Determine the (X, Y) coordinate at the center of the cell enclosing the given text.  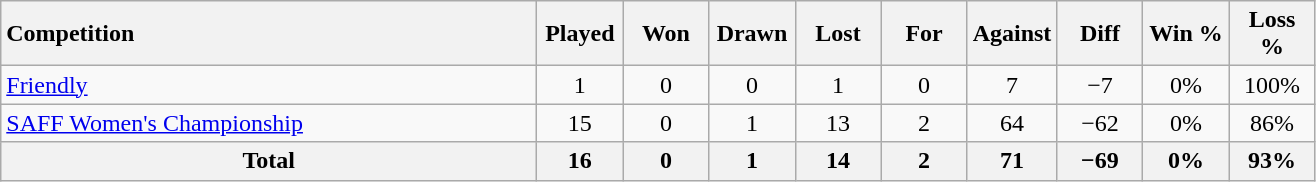
SAFF Women's Championship (269, 123)
Competition (269, 34)
Loss % (1272, 34)
86% (1272, 123)
Friendly (269, 85)
Diff (1100, 34)
64 (1012, 123)
100% (1272, 85)
15 (580, 123)
For (924, 34)
Total (269, 161)
13 (838, 123)
Drawn (752, 34)
71 (1012, 161)
16 (580, 161)
Played (580, 34)
−69 (1100, 161)
Won (666, 34)
93% (1272, 161)
14 (838, 161)
−62 (1100, 123)
Lost (838, 34)
7 (1012, 85)
−7 (1100, 85)
Against (1012, 34)
Win % (1186, 34)
